Find where the given text appears and provide that cell's center as (X, Y) coordinate. 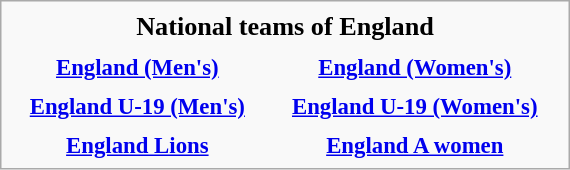
England U-19 (Women's) (415, 107)
England A women (415, 146)
National teams of England (285, 26)
England (Women's) (415, 68)
England (Men's) (138, 68)
England U-19 (Men's) (138, 107)
England Lions (138, 146)
